Scan for the cell matching the given text and deliver its [x, y] coordinate at center. 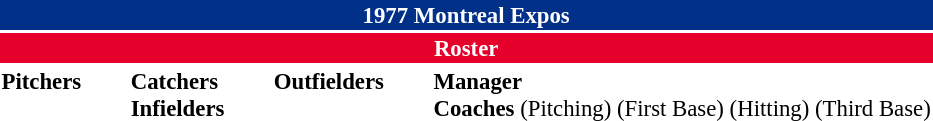
Roster [466, 48]
1977 Montreal Expos [466, 15]
